Return (X, Y) of the center of cell containing provided text 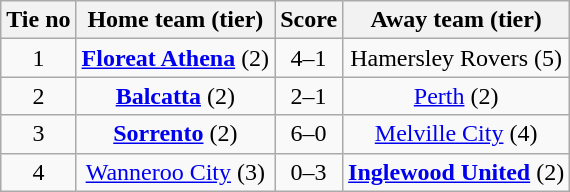
Home team (tier) (176, 20)
Away team (tier) (456, 20)
Sorrento (2) (176, 134)
Inglewood United (2) (456, 172)
2–1 (309, 96)
Hamersley Rovers (5) (456, 58)
3 (38, 134)
Tie no (38, 20)
4–1 (309, 58)
1 (38, 58)
Score (309, 20)
Wanneroo City (3) (176, 172)
0–3 (309, 172)
6–0 (309, 134)
4 (38, 172)
Balcatta (2) (176, 96)
Melville City (4) (456, 134)
Perth (2) (456, 96)
2 (38, 96)
Floreat Athena (2) (176, 58)
